Return the [x, y] coordinate for the center point of the cell that contains the specified text.  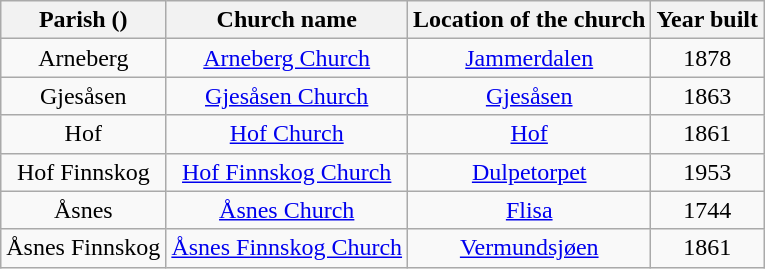
Flisa [530, 210]
Hof Church [287, 134]
Åsnes [84, 210]
1744 [708, 210]
1863 [708, 96]
Hof Finnskog [84, 172]
Åsnes Finnskog [84, 248]
Jammerdalen [530, 58]
Åsnes Church [287, 210]
Dulpetorpet [530, 172]
1953 [708, 172]
Hof Finnskog Church [287, 172]
Vermundsjøen [530, 248]
1878 [708, 58]
Gjesåsen Church [287, 96]
Parish () [84, 20]
Åsnes Finnskog Church [287, 248]
Arneberg [84, 58]
Church name [287, 20]
Location of the church [530, 20]
Year built [708, 20]
Arneberg Church [287, 58]
